Search for the cell housing the specified text and yield its [x, y] center coordinate. 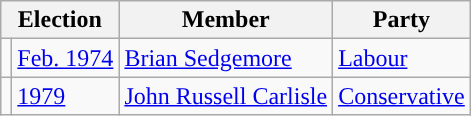
1979 [66, 96]
Conservative [402, 96]
Labour [402, 58]
Feb. 1974 [66, 58]
Brian Sedgemore [226, 58]
Member [226, 20]
Party [402, 20]
Election [60, 20]
John Russell Carlisle [226, 96]
